Identify which cell holds the provided text, then report its [x, y] central coordinate. 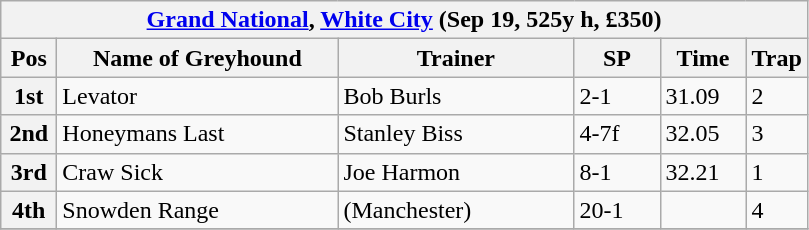
Honeymans Last [198, 134]
Bob Burls [456, 96]
Stanley Biss [456, 134]
3 [776, 134]
Name of Greyhound [198, 58]
4-7f [617, 134]
(Manchester) [456, 210]
Trap [776, 58]
Joe Harmon [456, 172]
1st [29, 96]
Time [703, 58]
Trainer [456, 58]
32.21 [703, 172]
Snowden Range [198, 210]
1 [776, 172]
20-1 [617, 210]
SP [617, 58]
Craw Sick [198, 172]
2 [776, 96]
Levator [198, 96]
Pos [29, 58]
2-1 [617, 96]
4th [29, 210]
3rd [29, 172]
Grand National, White City (Sep 19, 525y h, £350) [404, 20]
8-1 [617, 172]
31.09 [703, 96]
4 [776, 210]
32.05 [703, 134]
2nd [29, 134]
